Provide the (x, y) coordinate of the cell's center where the given text is located.  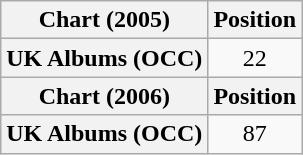
22 (255, 58)
Chart (2005) (104, 20)
87 (255, 134)
Chart (2006) (104, 96)
